Identify which cell holds the provided text, then report its (x, y) central coordinate. 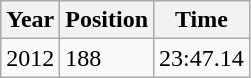
Year (30, 20)
2012 (30, 58)
Position (107, 20)
Time (202, 20)
23:47.14 (202, 58)
188 (107, 58)
